Extract the (X, Y) coordinate from the center of the cell holding the provided text.  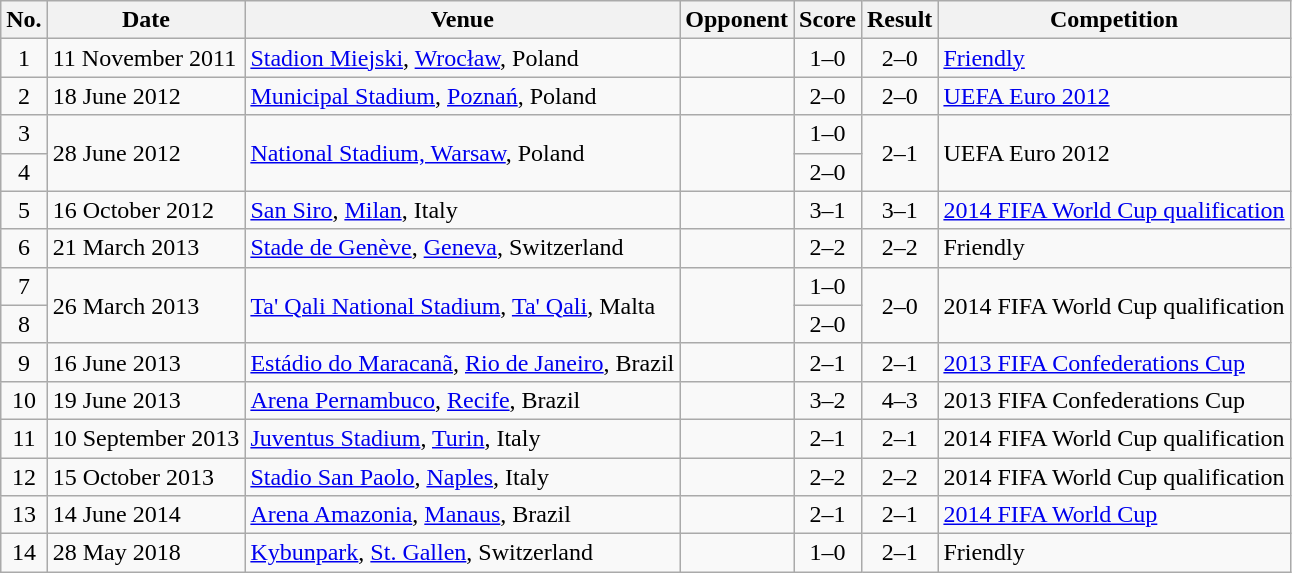
6 (24, 248)
15 October 2013 (146, 477)
No. (24, 20)
Venue (462, 20)
Estádio do Maracanã, Rio de Janeiro, Brazil (462, 362)
19 June 2013 (146, 400)
Score (828, 20)
Arena Pernambuco, Recife, Brazil (462, 400)
18 June 2012 (146, 96)
5 (24, 210)
2014 FIFA World Cup (1114, 515)
13 (24, 515)
4–3 (899, 400)
San Siro, Milan, Italy (462, 210)
8 (24, 324)
12 (24, 477)
28 June 2012 (146, 153)
Kybunpark, St. Gallen, Switzerland (462, 553)
Stade de Genève, Geneva, Switzerland (462, 248)
7 (24, 286)
28 May 2018 (146, 553)
4 (24, 172)
14 June 2014 (146, 515)
11 (24, 438)
Arena Amazonia, Manaus, Brazil (462, 515)
Ta' Qali National Stadium, Ta' Qali, Malta (462, 305)
Competition (1114, 20)
National Stadium, Warsaw, Poland (462, 153)
26 March 2013 (146, 305)
Municipal Stadium, Poznań, Poland (462, 96)
1 (24, 58)
21 March 2013 (146, 248)
Opponent (737, 20)
10 September 2013 (146, 438)
3 (24, 134)
Date (146, 20)
11 November 2011 (146, 58)
16 October 2012 (146, 210)
2 (24, 96)
16 June 2013 (146, 362)
Stadio San Paolo, Naples, Italy (462, 477)
Result (899, 20)
10 (24, 400)
9 (24, 362)
Stadion Miejski, Wrocław, Poland (462, 58)
14 (24, 553)
Juventus Stadium, Turin, Italy (462, 438)
3–2 (828, 400)
